Scan for the cell matching the given text and deliver its [x, y] coordinate at center. 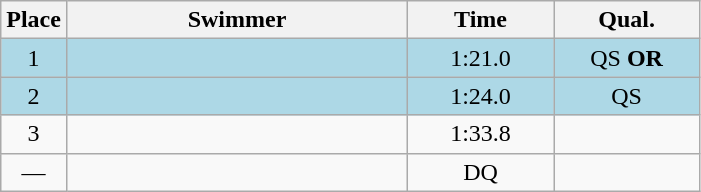
— [34, 172]
1 [34, 58]
2 [34, 96]
Swimmer [236, 20]
Place [34, 20]
DQ [481, 172]
Qual. [627, 20]
QS OR [627, 58]
1:24.0 [481, 96]
Time [481, 20]
1:33.8 [481, 134]
QS [627, 96]
3 [34, 134]
1:21.0 [481, 58]
